Capture the cell that displays the provided text and extract its (x, y) central coordinate. 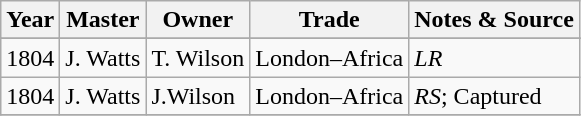
Master (103, 20)
Trade (330, 20)
J.Wilson (198, 96)
Year (30, 20)
LR (494, 58)
Owner (198, 20)
RS; Captured (494, 96)
T. Wilson (198, 58)
Notes & Source (494, 20)
